Find where the given text appears and provide that cell's center as (X, Y) coordinate. 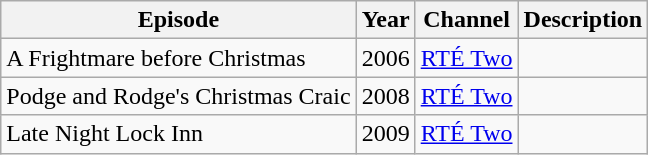
Episode (178, 20)
Late Night Lock Inn (178, 134)
Year (386, 20)
Description (583, 20)
A Frightmare before Christmas (178, 58)
2009 (386, 134)
2006 (386, 58)
Podge and Rodge's Christmas Craic (178, 96)
Channel (466, 20)
2008 (386, 96)
